Determine the (x, y) coordinate at the center of the cell enclosing the given text.  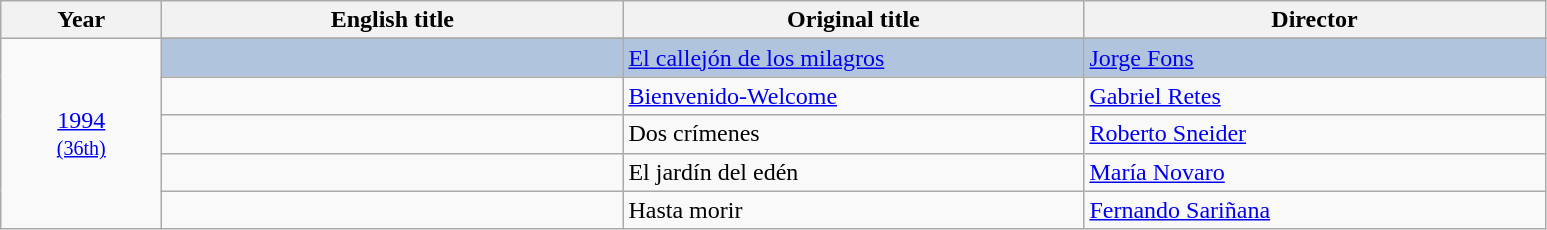
Roberto Sneider (1314, 134)
Dos crímenes (854, 134)
Year (82, 20)
María Novaro (1314, 172)
1994(36th) (82, 134)
El callejón de los milagros (854, 58)
Hasta morir (854, 210)
El jardín del edén (854, 172)
Fernando Sariñana (1314, 210)
Gabriel Retes (1314, 96)
Original title (854, 20)
Jorge Fons (1314, 58)
Director (1314, 20)
Bienvenido-Welcome (854, 96)
English title (392, 20)
